From the cell containing the given text, extract its center point as [X, Y] coordinate. 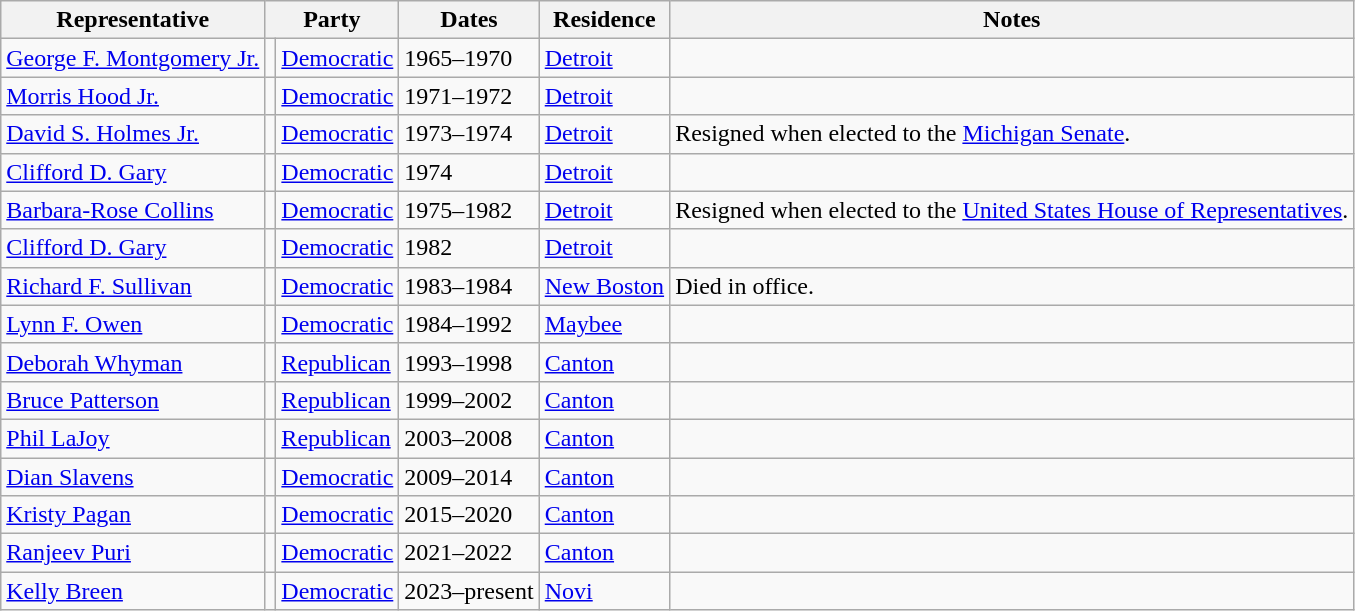
2023–present [469, 591]
1983–1984 [469, 286]
Kelly Breen [133, 591]
George F. Montgomery Jr. [133, 58]
Party [332, 20]
Morris Hood Jr. [133, 96]
2003–2008 [469, 438]
1984–1992 [469, 324]
Bruce Patterson [133, 400]
David S. Holmes Jr. [133, 134]
Representative [133, 20]
Phil LaJoy [133, 438]
1993–1998 [469, 362]
Residence [604, 20]
Deborah Whyman [133, 362]
Kristy Pagan [133, 515]
Barbara-Rose Collins [133, 210]
1974 [469, 172]
1982 [469, 248]
Lynn F. Owen [133, 324]
Maybee [604, 324]
Dian Slavens [133, 477]
1971–1972 [469, 96]
1999–2002 [469, 400]
1973–1974 [469, 134]
Ranjeev Puri [133, 553]
Resigned when elected to the United States House of Representatives. [1012, 210]
Resigned when elected to the Michigan Senate. [1012, 134]
Dates [469, 20]
Died in office. [1012, 286]
2015–2020 [469, 515]
Notes [1012, 20]
1965–1970 [469, 58]
2009–2014 [469, 477]
Richard F. Sullivan [133, 286]
2021–2022 [469, 553]
1975–1982 [469, 210]
Novi [604, 591]
New Boston [604, 286]
